Search for the cell housing the specified text and yield its (X, Y) center coordinate. 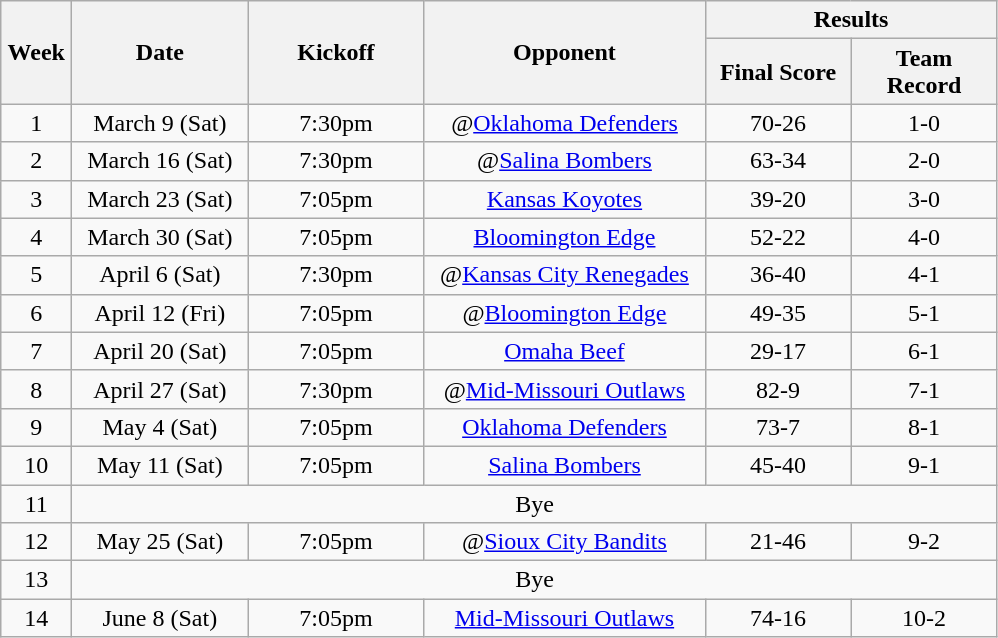
Final Score (778, 72)
May 25 (Sat) (160, 542)
7-1 (924, 389)
March 16 (Sat) (160, 161)
5 (36, 275)
@Oklahoma Defenders (564, 123)
Oklahoma Defenders (564, 427)
April 12 (Fri) (160, 313)
1-0 (924, 123)
6-1 (924, 351)
9-1 (924, 465)
Opponent (564, 52)
@Sioux City Bandits (564, 542)
Kansas Koyotes (564, 199)
Omaha Beef (564, 351)
April 27 (Sat) (160, 389)
7 (36, 351)
April 6 (Sat) (160, 275)
45-40 (778, 465)
21-46 (778, 542)
Week (36, 52)
49-35 (778, 313)
@Salina Bombers (564, 161)
4-0 (924, 237)
Mid-Missouri Outlaws (564, 618)
March 30 (Sat) (160, 237)
73-7 (778, 427)
March 23 (Sat) (160, 199)
39-20 (778, 199)
8-1 (924, 427)
29-17 (778, 351)
@Kansas City Renegades (564, 275)
74-16 (778, 618)
5-1 (924, 313)
4 (36, 237)
8 (36, 389)
March 9 (Sat) (160, 123)
4-1 (924, 275)
Team Record (924, 72)
36-40 (778, 275)
11 (36, 503)
9-2 (924, 542)
10 (36, 465)
13 (36, 580)
70-26 (778, 123)
10-2 (924, 618)
Results (851, 20)
14 (36, 618)
April 20 (Sat) (160, 351)
12 (36, 542)
9 (36, 427)
52-22 (778, 237)
2-0 (924, 161)
Bloomington Edge (564, 237)
May 4 (Sat) (160, 427)
3-0 (924, 199)
2 (36, 161)
Date (160, 52)
Kickoff (336, 52)
Salina Bombers (564, 465)
6 (36, 313)
June 8 (Sat) (160, 618)
@Mid-Missouri Outlaws (564, 389)
May 11 (Sat) (160, 465)
@Bloomington Edge (564, 313)
3 (36, 199)
82-9 (778, 389)
63-34 (778, 161)
1 (36, 123)
